Output the (x, y) coordinate of the center of the cell containing the given text.  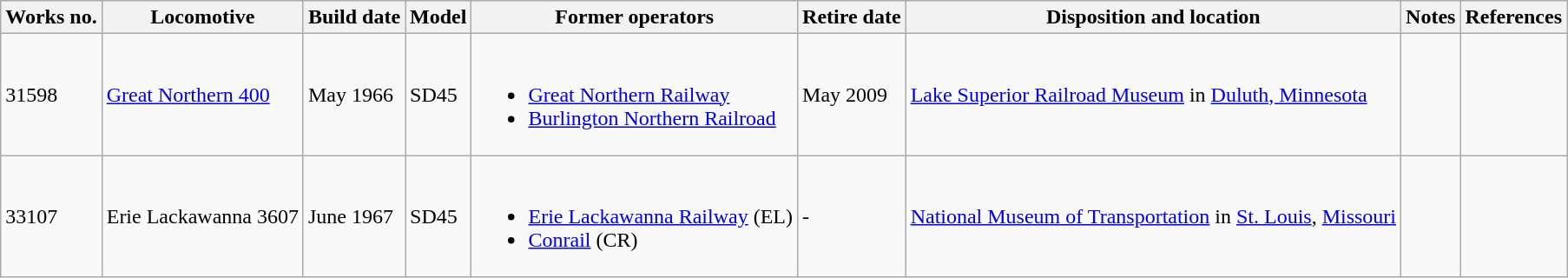
Works no. (51, 17)
References (1514, 17)
Build date (354, 17)
National Museum of Transportation in St. Louis, Missouri (1153, 216)
May 2009 (853, 95)
Erie Lackawanna Railway (EL)Conrail (CR) (635, 216)
Notes (1431, 17)
Erie Lackawanna 3607 (202, 216)
Locomotive (202, 17)
Disposition and location (1153, 17)
Retire date (853, 17)
- (853, 216)
Great Northern RailwayBurlington Northern Railroad (635, 95)
May 1966 (354, 95)
Lake Superior Railroad Museum in Duluth, Minnesota (1153, 95)
Model (438, 17)
June 1967 (354, 216)
Former operators (635, 17)
33107 (51, 216)
Great Northern 400 (202, 95)
31598 (51, 95)
